From the cell containing the given text, extract its center point as [X, Y] coordinate. 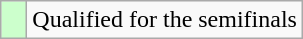
Qualified for the semifinals [165, 20]
